Provide the (X, Y) coordinate of the cell's center where the given text is located.  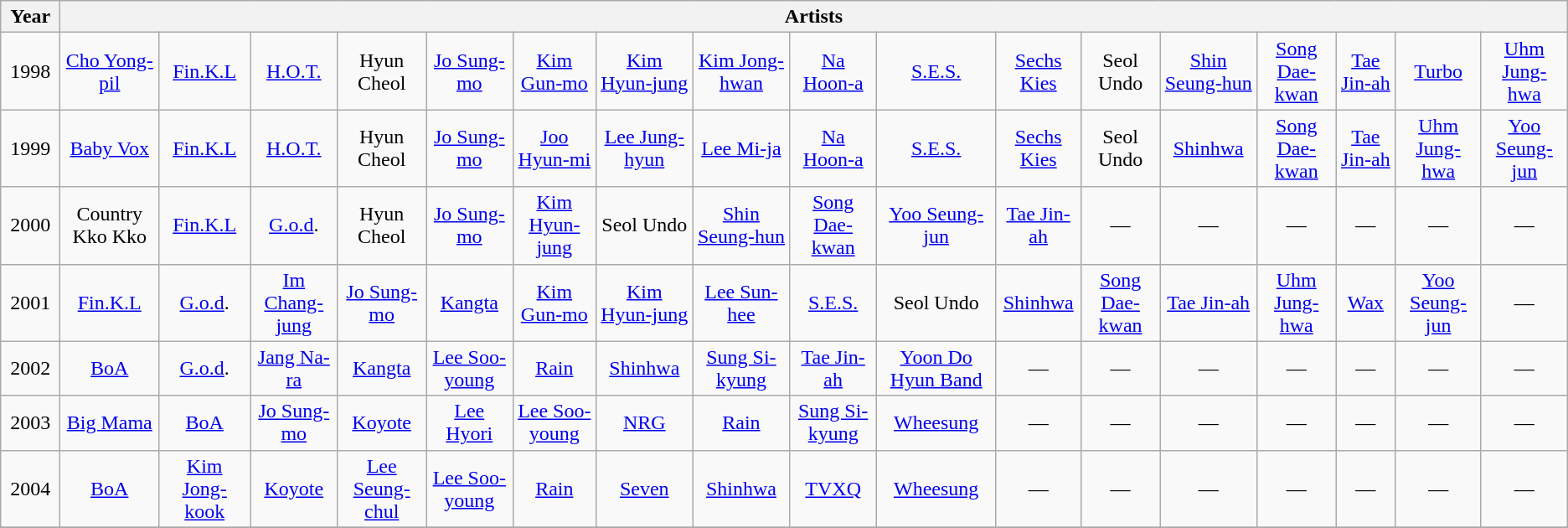
Year (30, 17)
Baby Vox (110, 148)
Country Kko Kko (110, 225)
Wax (1365, 303)
Kim Jong-kook (204, 489)
Joo Hyun-mi (554, 148)
Turbo (1439, 71)
Cho Yong-pil (110, 71)
Lee Seung-chul (382, 489)
Kim Jong-hwan (741, 71)
2004 (30, 489)
2001 (30, 303)
1998 (30, 71)
Seven (645, 489)
Lee Hyori (470, 422)
1999 (30, 148)
TVXQ (833, 489)
Big Mama (110, 422)
Jang Na-ra (294, 369)
2003 (30, 422)
Yoon Do Hyun Band (936, 369)
2002 (30, 369)
2000 (30, 225)
Im Chang-jung (294, 303)
Lee Sun-hee (741, 303)
Lee Jung-hyun (645, 148)
Artists (814, 17)
Lee Mi-ja (741, 148)
NRG (645, 422)
